Capture the cell that displays the provided text and extract its [x, y] central coordinate. 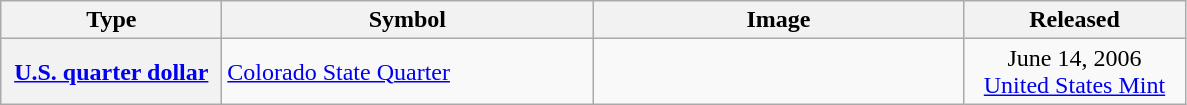
Released [1074, 20]
Image [778, 20]
U.S. quarter dollar [112, 72]
Type [112, 20]
Colorado State Quarter [408, 72]
June 14, 2006United States Mint [1074, 72]
Symbol [408, 20]
